Detect which cell encompasses the target text, then output its (x, y) center coordinate. 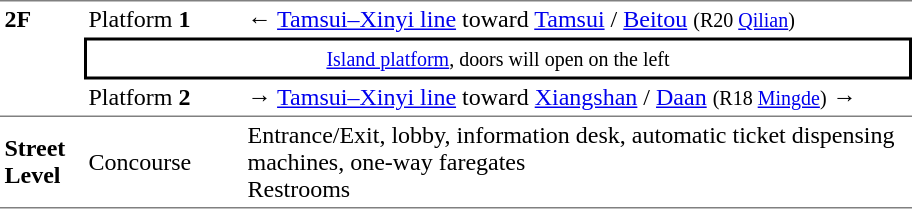
Platform 1 (164, 19)
Street Level (42, 163)
Concourse (164, 163)
Island platform, doors will open on the left (498, 59)
→ Tamsui–Xinyi line toward Xiangshan / Daan (R18 Mingde) → (578, 99)
Platform 2 (164, 99)
2F (42, 58)
← Tamsui–Xinyi line toward Tamsui / Beitou (R20 Qilian) (578, 19)
Entrance/Exit, lobby, information desk, automatic ticket dispensing machines, one-way faregatesRestrooms (578, 163)
